From the cell containing the given text, extract its center point as [X, Y] coordinate. 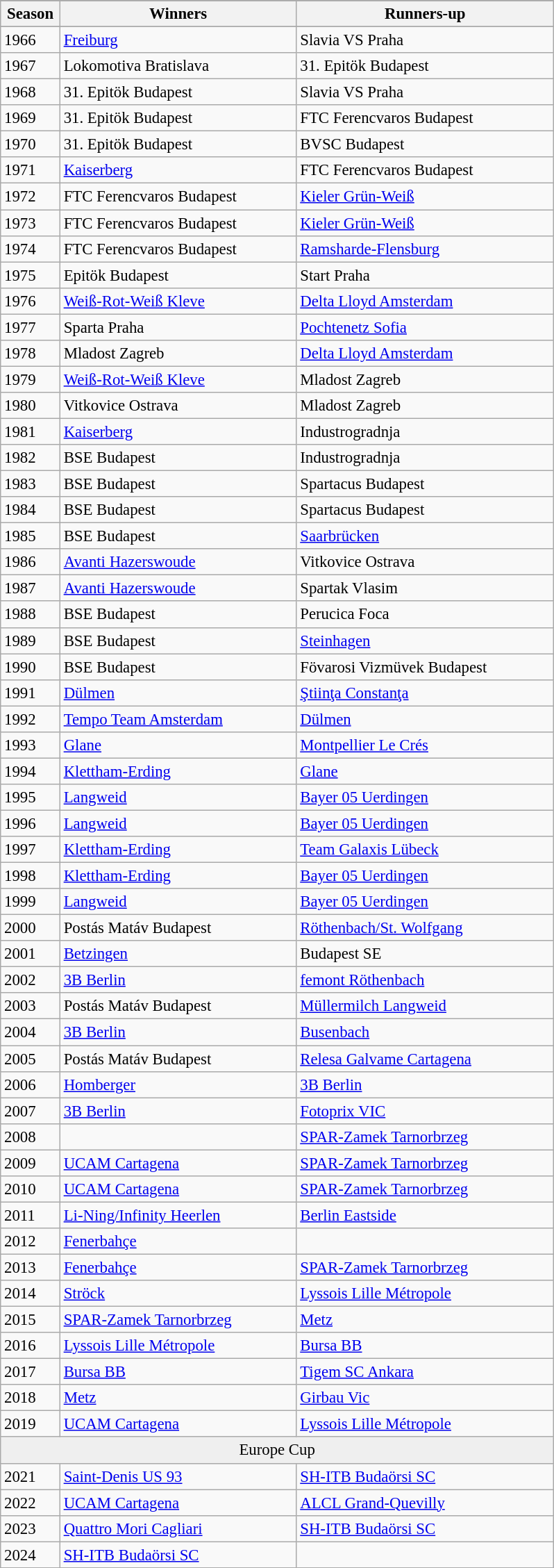
1980 [31, 406]
1995 [31, 798]
Homberger [178, 1084]
1996 [31, 823]
Saint-Denis US 93 [178, 1476]
Runners-up [425, 14]
Spartak Vlasim [425, 588]
2001 [31, 954]
2005 [31, 1059]
Li-Ning/Infinity Heerlen [178, 1215]
1976 [31, 301]
1971 [31, 170]
1968 [31, 92]
1999 [31, 902]
1997 [31, 850]
1974 [31, 249]
Freiburg [178, 40]
1985 [31, 536]
1970 [31, 145]
1993 [31, 745]
1991 [31, 693]
Steinhagen [425, 641]
Perucica Foca [425, 615]
Girbau Vic [425, 1398]
2014 [31, 1294]
2015 [31, 1320]
Fövarosi Vizmüvek Budapest [425, 667]
1983 [31, 484]
1973 [31, 223]
1977 [31, 327]
1975 [31, 275]
2013 [31, 1267]
1978 [31, 354]
Ştiinţa Constanţa [425, 693]
Winners [178, 14]
Ströck [178, 1294]
2012 [31, 1241]
Berlin Eastside [425, 1215]
1982 [31, 458]
1989 [31, 641]
1984 [31, 510]
Budapest SE [425, 954]
Sparta Praha [178, 327]
2021 [31, 1476]
2024 [31, 1555]
1986 [31, 562]
2004 [31, 1032]
Epitök Budapest [178, 275]
2007 [31, 1111]
Fotoprix VIC [425, 1111]
1994 [31, 771]
1990 [31, 667]
2018 [31, 1398]
1972 [31, 197]
2017 [31, 1372]
Quattro Mori Cagliari [178, 1528]
1981 [31, 431]
Röthenbach/St. Wolfgang [425, 928]
2019 [31, 1424]
Team Galaxis Lübeck [425, 850]
Busenbach [425, 1032]
Montpellier Le Crés [425, 745]
2016 [31, 1346]
BVSC Budapest [425, 145]
2010 [31, 1189]
1988 [31, 615]
Müllermilch Langweid [425, 1007]
1979 [31, 379]
Tigem SC Ankara [425, 1372]
Relesa Galvame Cartagena [425, 1059]
2022 [31, 1503]
Pochtenetz Sofia [425, 327]
2002 [31, 980]
1992 [31, 719]
2009 [31, 1163]
1966 [31, 40]
2000 [31, 928]
2023 [31, 1528]
2006 [31, 1084]
2003 [31, 1007]
Tempo Team Amsterdam [178, 719]
Betzingen [178, 954]
Saarbrücken [425, 536]
femont Röthenbach [425, 980]
2011 [31, 1215]
ALCL Grand-Quevilly [425, 1503]
2008 [31, 1137]
Season [31, 14]
1969 [31, 118]
1967 [31, 66]
Lokomotiva Bratislava [178, 66]
1987 [31, 588]
Europe Cup [278, 1451]
1998 [31, 876]
Start Praha [425, 275]
Ramsharde-Flensburg [425, 249]
